For the text-containing cell, return its midpoint in (X, Y) coordinate format. 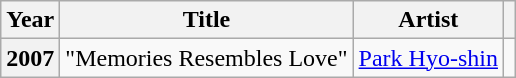
Artist (428, 20)
Park Hyo-shin (428, 58)
2007 (30, 58)
Title (206, 20)
Year (30, 20)
"Memories Resembles Love" (206, 58)
